Output the (x, y) coordinate of the center of the cell containing the given text.  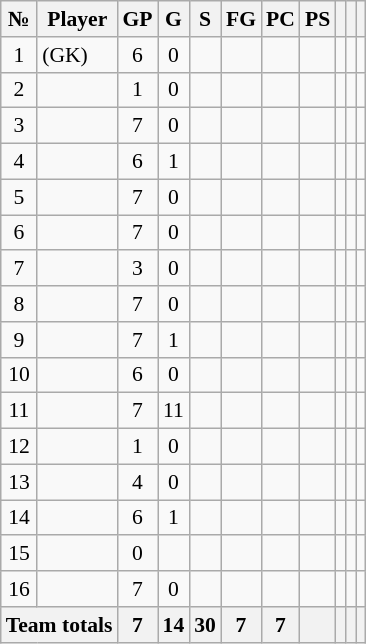
(GK) (77, 55)
GP (137, 19)
5 (19, 197)
30 (205, 625)
10 (19, 375)
13 (19, 482)
S (205, 19)
PC (280, 19)
№ (19, 19)
PS (318, 19)
2 (19, 90)
15 (19, 554)
16 (19, 589)
Team totals (60, 625)
G (174, 19)
Player (77, 19)
8 (19, 304)
9 (19, 340)
FG (241, 19)
12 (19, 447)
